Output the (x, y) coordinate of the center of the cell containing the given text.  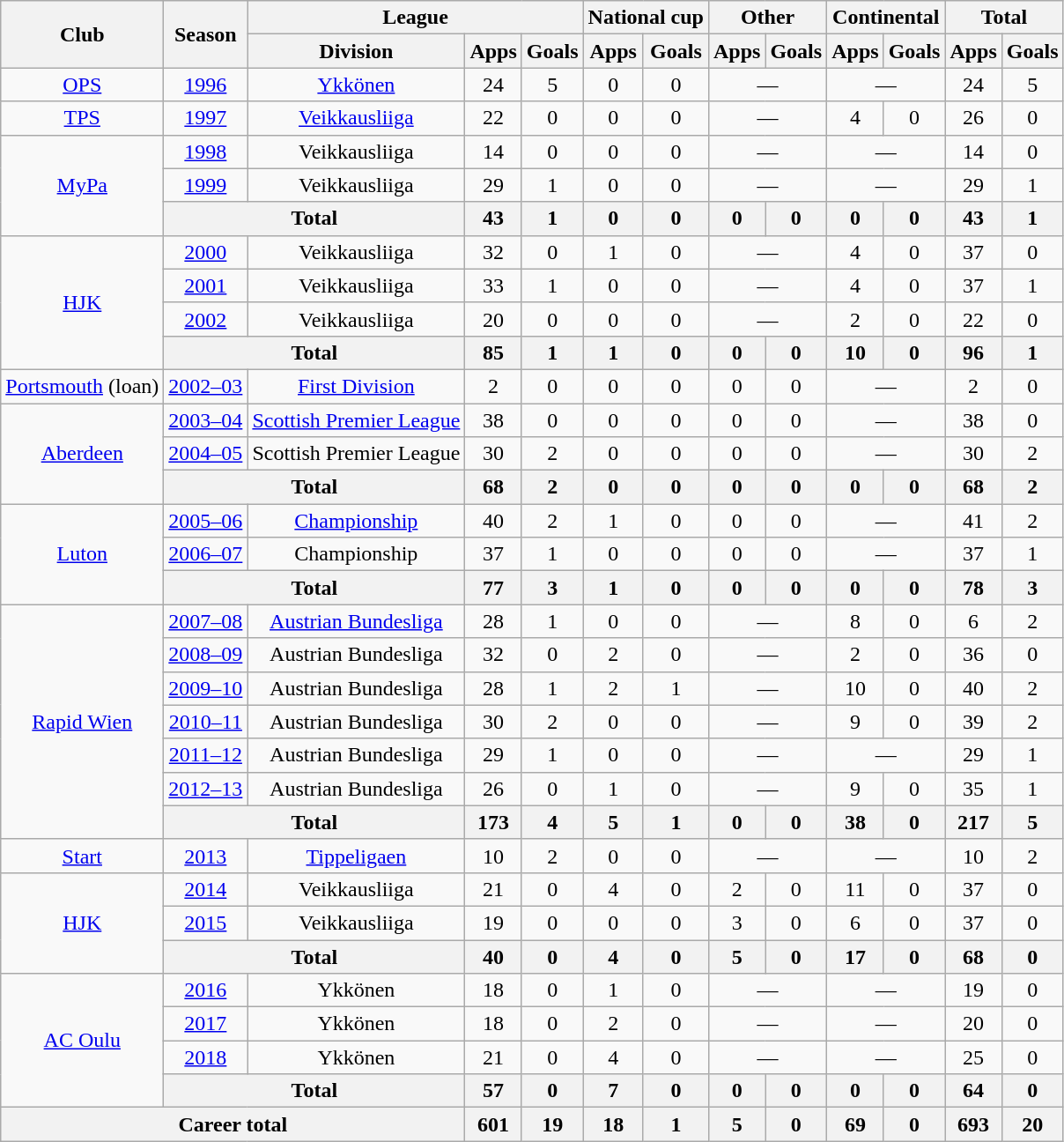
Club (83, 34)
2014 (206, 889)
77 (493, 588)
Start (83, 856)
601 (493, 1124)
Continental (886, 18)
2002 (206, 319)
Aberdeen (83, 454)
First Division (356, 386)
2013 (206, 856)
1996 (206, 85)
85 (493, 352)
64 (973, 1091)
36 (973, 655)
1999 (206, 185)
Other (767, 18)
57 (493, 1091)
TPS (83, 118)
217 (973, 822)
Tippeligaen (356, 856)
7 (613, 1091)
17 (855, 956)
AC Oulu (83, 1041)
35 (973, 789)
25 (973, 1057)
2010–11 (206, 722)
2002–03 (206, 386)
2001 (206, 285)
2008–09 (206, 655)
OPS (83, 85)
National cup (646, 18)
2015 (206, 923)
Division (356, 51)
2009–10 (206, 688)
1998 (206, 152)
11 (855, 889)
Season (206, 34)
Rapid Wien (83, 722)
2011–12 (206, 755)
2000 (206, 252)
2003–04 (206, 420)
Portsmouth (loan) (83, 386)
173 (493, 822)
96 (973, 352)
2017 (206, 1024)
693 (973, 1124)
Career total (233, 1124)
78 (973, 588)
2004–05 (206, 454)
69 (855, 1124)
Luton (83, 554)
2007–08 (206, 621)
2016 (206, 990)
2012–13 (206, 789)
League (416, 18)
33 (493, 285)
2018 (206, 1057)
MyPa (83, 185)
39 (973, 722)
41 (973, 521)
8 (855, 621)
2005–06 (206, 521)
1997 (206, 118)
2006–07 (206, 554)
